Find where the given text appears and provide that cell's center as [x, y] coordinate. 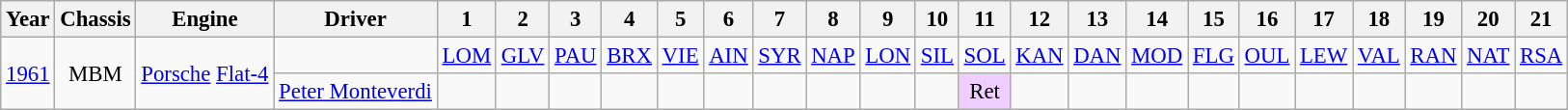
12 [1040, 19]
Porsche Flat-4 [204, 73]
MBM [95, 73]
17 [1324, 19]
13 [1097, 19]
MOD [1157, 56]
SIL [937, 56]
18 [1379, 19]
RAN [1433, 56]
DAN [1097, 56]
BRX [629, 56]
LOM [467, 56]
Year [28, 19]
Ret [985, 92]
SYR [779, 56]
VIE [681, 56]
NAT [1489, 56]
14 [1157, 19]
20 [1489, 19]
4 [629, 19]
GLV [523, 56]
RSA [1541, 56]
Driver [355, 19]
6 [729, 19]
VAL [1379, 56]
3 [576, 19]
Engine [204, 19]
1961 [28, 73]
5 [681, 19]
LEW [1324, 56]
15 [1214, 19]
SOL [985, 56]
AIN [729, 56]
11 [985, 19]
Peter Monteverdi [355, 92]
Chassis [95, 19]
7 [779, 19]
PAU [576, 56]
19 [1433, 19]
1 [467, 19]
21 [1541, 19]
16 [1267, 19]
NAP [833, 56]
8 [833, 19]
10 [937, 19]
KAN [1040, 56]
9 [887, 19]
LON [887, 56]
2 [523, 19]
FLG [1214, 56]
OUL [1267, 56]
